Identify which cell holds the provided text, then report its [x, y] central coordinate. 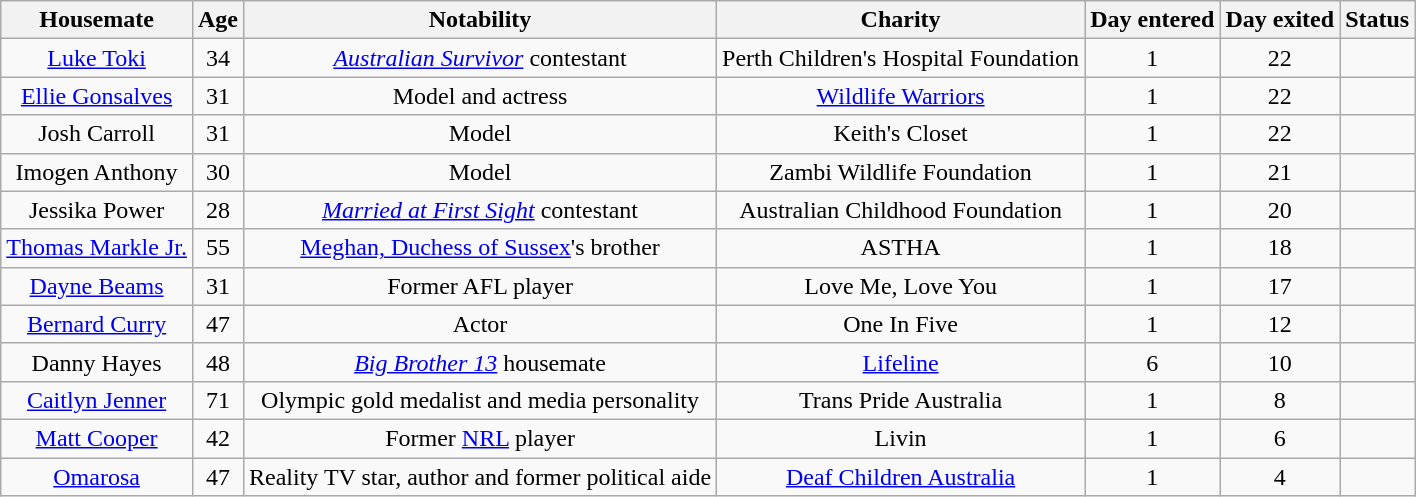
Married at First Sight contestant [480, 210]
Thomas Markle Jr. [97, 248]
Deaf Children Australia [901, 477]
55 [218, 248]
48 [218, 362]
Ellie Gonsalves [97, 96]
Zambi Wildlife Foundation [901, 172]
Josh Carroll [97, 134]
Big Brother 13 housemate [480, 362]
28 [218, 210]
Luke Toki [97, 58]
4 [1280, 477]
Olympic gold medalist and media personality [480, 400]
Reality TV star, author and former political aide [480, 477]
Bernard Curry [97, 324]
Wildlife Warriors [901, 96]
21 [1280, 172]
ASTHA [901, 248]
10 [1280, 362]
Notability [480, 20]
Status [1378, 20]
Day entered [1152, 20]
Day exited [1280, 20]
Former NRL player [480, 438]
17 [1280, 286]
Australian Childhood Foundation [901, 210]
Dayne Beams [97, 286]
30 [218, 172]
Housemate [97, 20]
Meghan, Duchess of Sussex's brother [480, 248]
20 [1280, 210]
Caitlyn Jenner [97, 400]
Actor [480, 324]
Imogen Anthony [97, 172]
Australian Survivor contestant [480, 58]
71 [218, 400]
Model and actress [480, 96]
Age [218, 20]
Perth Children's Hospital Foundation [901, 58]
One In Five [901, 324]
Matt Cooper [97, 438]
Keith's Closet [901, 134]
Omarosa [97, 477]
Charity [901, 20]
42 [218, 438]
12 [1280, 324]
Trans Pride Australia [901, 400]
Livin [901, 438]
8 [1280, 400]
Jessika Power [97, 210]
Former AFL player [480, 286]
Lifeline [901, 362]
34 [218, 58]
Love Me, Love You [901, 286]
Danny Hayes [97, 362]
18 [1280, 248]
